Pinpoint the cell where the given text exists, returning its [X, Y] midpoint coordinate. 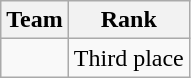
Rank [128, 20]
Team [35, 20]
Third place [128, 58]
